Find where the given text appears and provide that cell's center as [X, Y] coordinate. 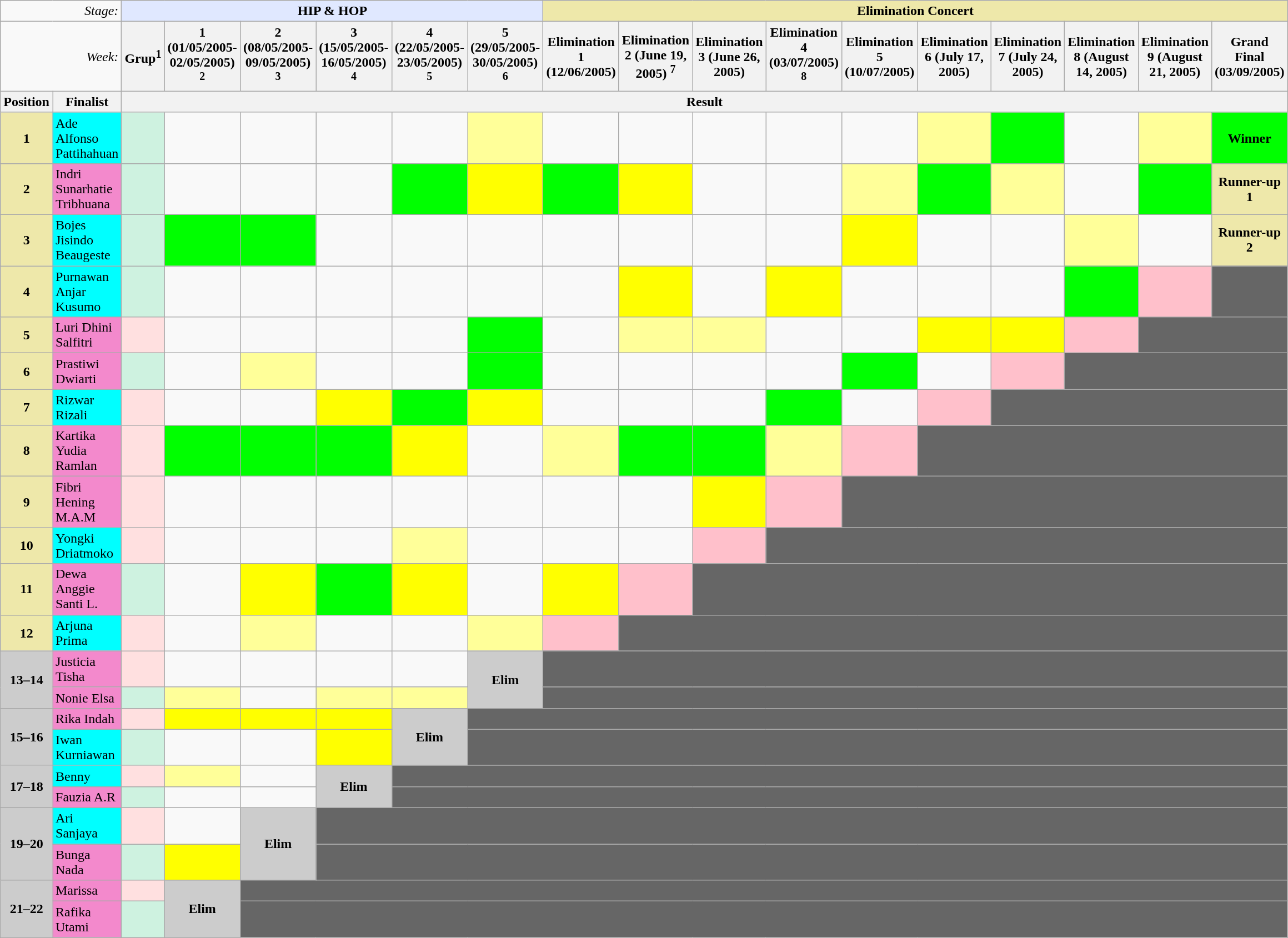
Dewa Anggie Santi L. [87, 589]
Fibri Hening M.A.M [87, 502]
Finalist [87, 102]
13–14 [27, 680]
Iwan Kurniawan [87, 748]
21–22 [27, 909]
Stage: [61, 11]
Kartika Yudia Ramlan [87, 451]
6 [27, 371]
Rafika Utami [87, 920]
15–16 [27, 736]
Justicia Tisha [87, 669]
Luri Dhini Salfitri [87, 335]
Elimination 5 (10/07/2005) [879, 57]
5 (29/05/2005-30/05/2005) 6 [505, 57]
Elimination Concert [915, 11]
Grup1 [143, 57]
Fauzia A.R [87, 797]
3 (15/05/2005-16/05/2005) 4 [354, 57]
HIP & HOP [332, 11]
4 (22/05/2005-23/05/2005) 5 [429, 57]
Elimination 6 (July 17, 2005) [954, 57]
17–18 [27, 786]
10 [27, 545]
4 [27, 292]
Elimination 8 (August 14, 2005) [1101, 57]
Nonie Elsa [87, 698]
9 [27, 502]
Elimination 4 (03/07/2005) 8 [804, 57]
19–20 [27, 844]
Elimination 7 (July 24, 2005) [1028, 57]
3 [27, 240]
Result [704, 102]
Winner [1250, 138]
8 [27, 451]
11 [27, 589]
Prastiwi Dwiarti [87, 371]
Yongki Driatmoko [87, 545]
Ade Alfonso Pattihahuan [87, 138]
Arjuna Prima [87, 633]
Marissa [87, 891]
Bunga Nada [87, 862]
Rizwar Rizali [87, 408]
Elimination 2 (June 19, 2005) 7 [655, 57]
Elimination 1 (12/06/2005) [581, 57]
Week: [61, 57]
Grand Final (03/09/2005) [1250, 57]
1 [27, 138]
Purnawan Anjar Kusumo [87, 292]
Bojes Jisindo Beaugeste [87, 240]
2 (08/05/2005-09/05/2005) 3 [278, 57]
Indri Sunarhatie Tribhuana [87, 189]
Rika Indah [87, 719]
5 [27, 335]
7 [27, 408]
Position [27, 102]
Elimination 9 (August 21, 2005) [1175, 57]
1 (01/05/2005-02/05/2005) 2 [202, 57]
Runner-up 2 [1250, 240]
Elimination 3 (June 26, 2005) [729, 57]
12 [27, 633]
2 [27, 189]
Ari Sanjaya [87, 826]
Benny [87, 776]
Runner-up 1 [1250, 189]
